Detect which cell encompasses the target text, then output its [X, Y] center coordinate. 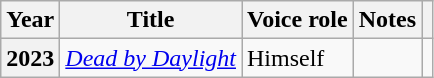
Dead by Daylight [151, 58]
Himself [298, 58]
Title [151, 20]
2023 [30, 58]
Year [30, 20]
Notes [387, 20]
Voice role [298, 20]
